Provide the [x, y] coordinate of the cell's center where the given text is located.  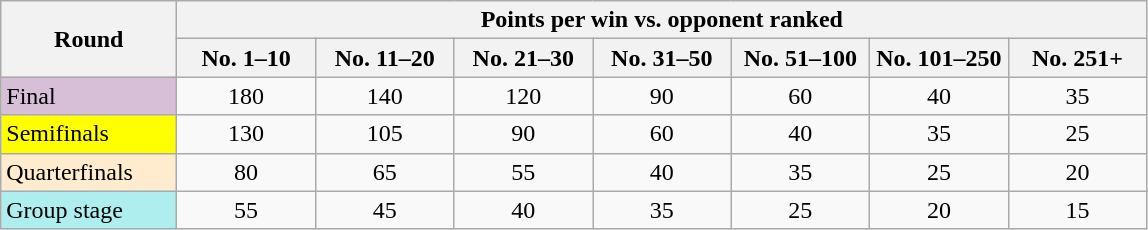
No. 251+ [1078, 58]
Round [89, 39]
No. 21–30 [524, 58]
No. 31–50 [662, 58]
Semifinals [89, 134]
Quarterfinals [89, 172]
15 [1078, 210]
Group stage [89, 210]
Points per win vs. opponent ranked [662, 20]
120 [524, 96]
45 [384, 210]
No. 101–250 [940, 58]
105 [384, 134]
No. 1–10 [246, 58]
130 [246, 134]
65 [384, 172]
No. 11–20 [384, 58]
No. 51–100 [800, 58]
80 [246, 172]
140 [384, 96]
180 [246, 96]
Final [89, 96]
